Return [X, Y] of the center of cell containing provided text 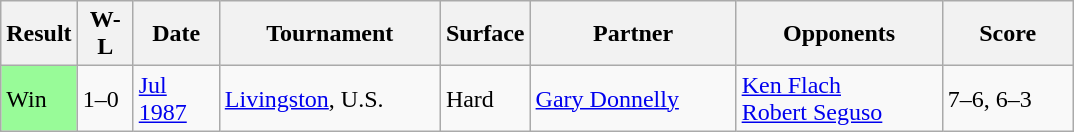
Date [176, 34]
Jul 1987 [176, 98]
Livingston, U.S. [330, 98]
Score [1008, 34]
Result [39, 34]
Tournament [330, 34]
Hard [485, 98]
Opponents [839, 34]
Partner [633, 34]
Gary Donnelly [633, 98]
Ken Flach Robert Seguso [839, 98]
W-L [105, 34]
Win [39, 98]
7–6, 6–3 [1008, 98]
1–0 [105, 98]
Surface [485, 34]
